Find where the given text appears and provide that cell's center as (X, Y) coordinate. 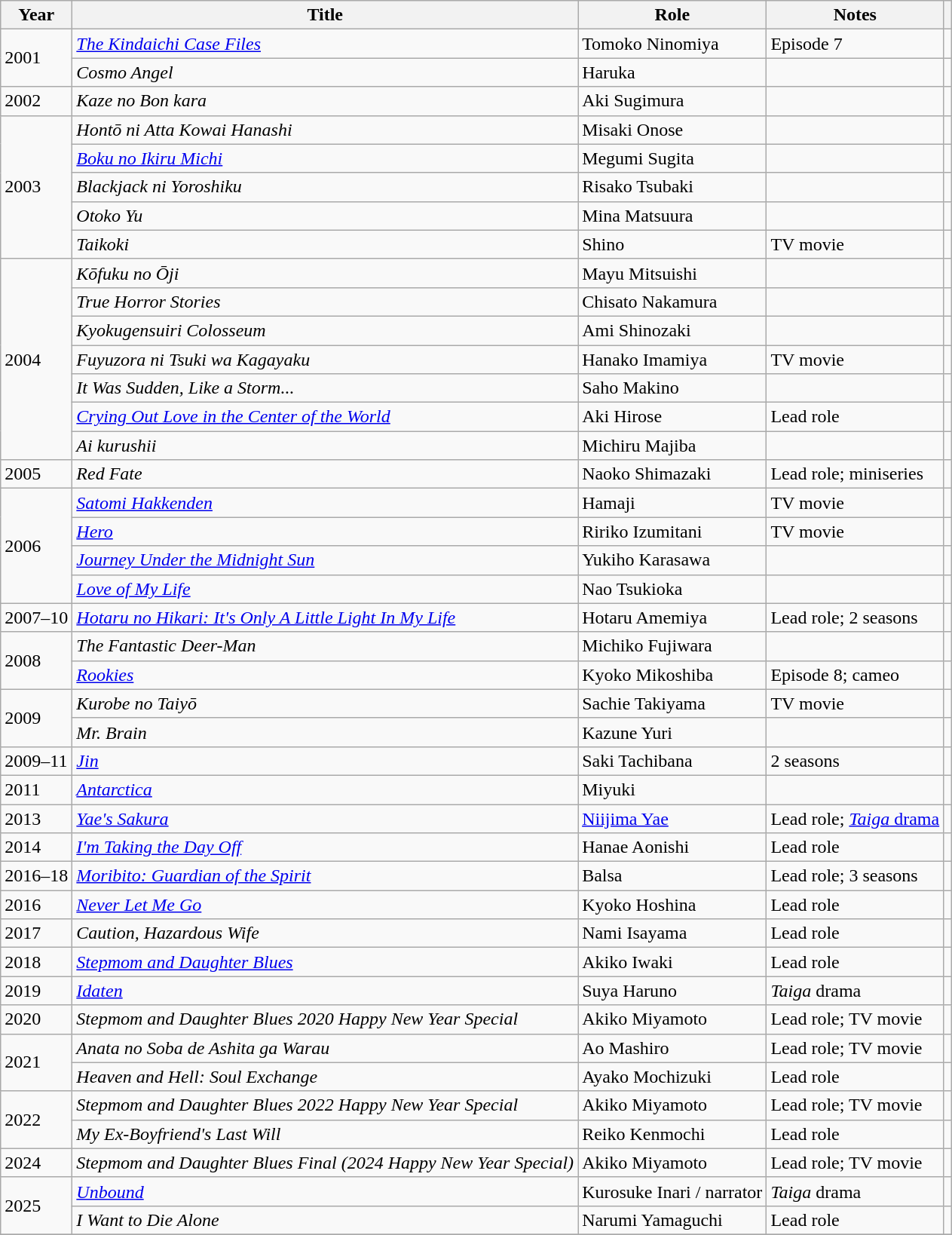
2009–11 (36, 761)
Stepmom and Daughter Blues Final (2024 Happy New Year Special) (326, 1163)
Ai kurushii (326, 446)
Hamaji (672, 503)
Ririko Izumitani (672, 532)
Shino (672, 244)
Naoko Shimazaki (672, 474)
Stepmom and Daughter Blues (326, 962)
2013 (36, 818)
Yukiho Karasawa (672, 560)
2003 (36, 187)
I'm Taking the Day Off (326, 847)
Cosmo Angel (326, 72)
Akiko Iwaki (672, 962)
2022 (36, 1120)
2007–10 (36, 617)
Kurosuke Inari / narrator (672, 1191)
Haruka (672, 72)
Aki Hirose (672, 417)
Lead role; 3 seasons (855, 876)
2008 (36, 660)
It Was Sudden, Like a Storm... (326, 388)
Ao Mashiro (672, 1048)
Moribito: Guardian of the Spirit (326, 876)
Ami Shinozaki (672, 330)
Notes (855, 15)
Caution, Hazardous Wife (326, 933)
Mayu Mitsuishi (672, 273)
2004 (36, 359)
Mina Matsuura (672, 216)
Tomoko Ninomiya (672, 44)
Love of My Life (326, 589)
Fuyuzora ni Tsuki wa Kagayaku (326, 360)
2024 (36, 1163)
Kurobe no Taiyō (326, 703)
2001 (36, 58)
Hero (326, 532)
My Ex-Boyfriend's Last Will (326, 1134)
True Horror Stories (326, 302)
Chisato Nakamura (672, 302)
Suya Haruno (672, 991)
Kyoko Hoshina (672, 905)
2 seasons (855, 761)
2011 (36, 789)
Blackjack ni Yoroshiku (326, 187)
The Fantastic Deer-Man (326, 646)
Title (326, 15)
Aki Sugimura (672, 101)
2005 (36, 474)
Reiko Kenmochi (672, 1134)
Kyoko Mikoshiba (672, 675)
2019 (36, 991)
Kazune Yuri (672, 732)
2017 (36, 933)
2018 (36, 962)
Journey Under the Midnight Sun (326, 560)
Megumi Sugita (672, 158)
Balsa (672, 876)
2006 (36, 546)
2014 (36, 847)
Sachie Takiyama (672, 703)
Taikoki (326, 244)
Saki Tachibana (672, 761)
Nami Isayama (672, 933)
Red Fate (326, 474)
Role (672, 15)
Michiru Majiba (672, 446)
Stepmom and Daughter Blues 2022 Happy New Year Special (326, 1105)
Miyuki (672, 789)
Year (36, 15)
I Want to Die Alone (326, 1220)
Hanako Imamiya (672, 360)
Ayako Mochizuki (672, 1077)
Lead role; 2 seasons (855, 617)
2002 (36, 101)
Jin (326, 761)
Unbound (326, 1191)
Misaki Onose (672, 130)
Kōfuku no Ōji (326, 273)
Nao Tsukioka (672, 589)
Boku no Ikiru Michi (326, 158)
Hontō ni Atta Kowai Hanashi (326, 130)
Kyokugensuiri Colosseum (326, 330)
Episode 7 (855, 44)
Risako Tsubaki (672, 187)
Yae's Sakura (326, 818)
2016 (36, 905)
Narumi Yamaguchi (672, 1220)
2009 (36, 718)
2020 (36, 1019)
Mr. Brain (326, 732)
Rookies (326, 675)
Never Let Me Go (326, 905)
2025 (36, 1206)
Niijima Yae (672, 818)
Anata no Soba de Ashita ga Warau (326, 1048)
Stepmom and Daughter Blues 2020 Happy New Year Special (326, 1019)
The Kindaichi Case Files (326, 44)
Hotaru Amemiya (672, 617)
Crying Out Love in the Center of the World (326, 417)
Hotaru no Hikari: It's Only A Little Light In My Life (326, 617)
Lead role; miniseries (855, 474)
Saho Makino (672, 388)
Lead role; Taiga drama (855, 818)
Heaven and Hell: Soul Exchange (326, 1077)
Otoko Yu (326, 216)
Idaten (326, 991)
2021 (36, 1062)
2016–18 (36, 876)
Kaze no Bon kara (326, 101)
Satomi Hakkenden (326, 503)
Michiko Fujiwara (672, 646)
Antarctica (326, 789)
Episode 8; cameo (855, 675)
Hanae Aonishi (672, 847)
